Pinpoint the cell where the given text exists, returning its (X, Y) midpoint coordinate. 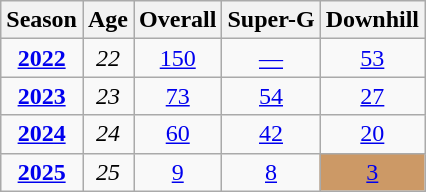
27 (372, 96)
42 (271, 134)
24 (108, 134)
2023 (42, 96)
Season (42, 20)
Super-G (271, 20)
23 (108, 96)
8 (271, 172)
60 (178, 134)
54 (271, 96)
53 (372, 58)
73 (178, 96)
Overall (178, 20)
3 (372, 172)
20 (372, 134)
9 (178, 172)
2024 (42, 134)
Downhill (372, 20)
22 (108, 58)
2025 (42, 172)
Age (108, 20)
150 (178, 58)
— (271, 58)
2022 (42, 58)
25 (108, 172)
